Capture the cell that displays the provided text and extract its [X, Y] central coordinate. 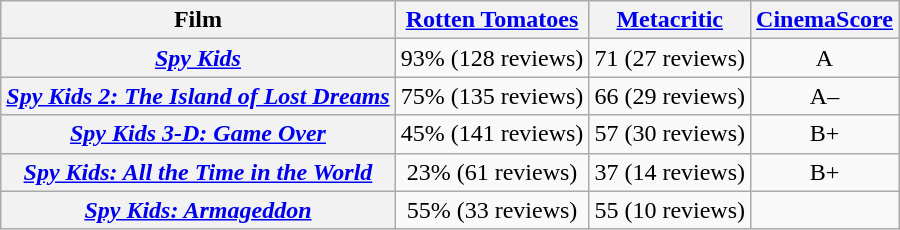
Rotten Tomatoes [492, 20]
Film [198, 20]
Spy Kids: All the Time in the World [198, 172]
A– [825, 96]
CinemaScore [825, 20]
37 (14 reviews) [670, 172]
71 (27 reviews) [670, 58]
75% (135 reviews) [492, 96]
93% (128 reviews) [492, 58]
A [825, 58]
45% (141 reviews) [492, 134]
55 (10 reviews) [670, 210]
Metacritic [670, 20]
Spy Kids: Armageddon [198, 210]
Spy Kids [198, 58]
57 (30 reviews) [670, 134]
55% (33 reviews) [492, 210]
66 (29 reviews) [670, 96]
Spy Kids 2: The Island of Lost Dreams [198, 96]
Spy Kids 3-D: Game Over [198, 134]
23% (61 reviews) [492, 172]
